Search for the cell housing the specified text and yield its [X, Y] center coordinate. 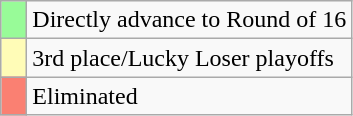
Eliminated [190, 96]
Directly advance to Round of 16 [190, 20]
3rd place/Lucky Loser playoffs [190, 58]
